Output the (X, Y) coordinate of the center of the cell containing the given text.  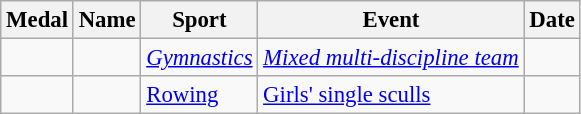
Sport (200, 20)
Gymnastics (200, 58)
Rowing (200, 95)
Date (552, 20)
Girls' single sculls (391, 95)
Medal (38, 20)
Event (391, 20)
Name (107, 20)
Mixed multi-discipline team (391, 58)
